Identify which cell holds the provided text, then report its [X, Y] central coordinate. 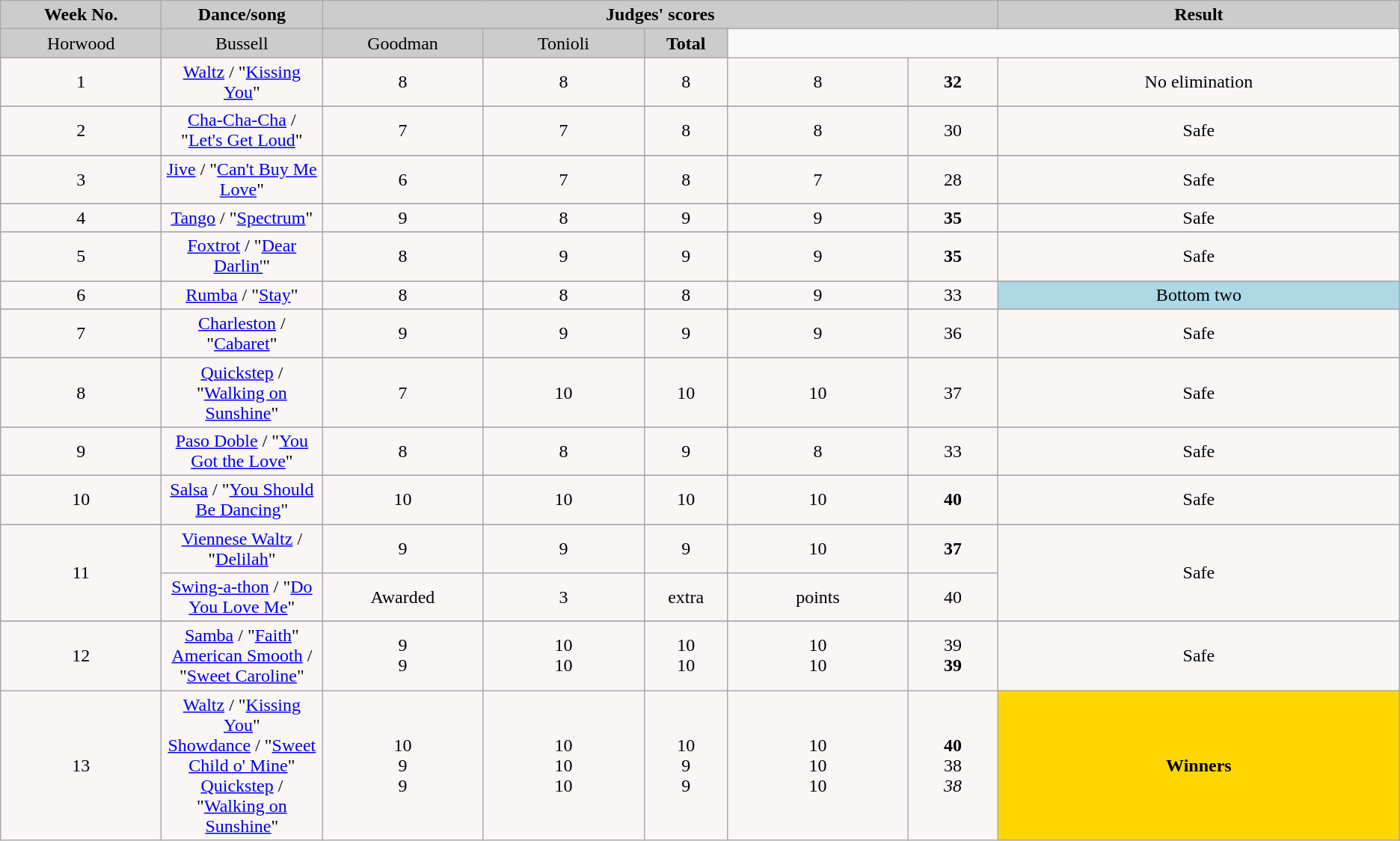
Awarded [402, 597]
Foxtrot / "Dear Darlin'" [242, 256]
36 [953, 334]
Winners [1200, 765]
Viennese Waltz / "Delilah" [242, 548]
Rumba / "Stay" [242, 295]
Quickstep / "Walking on Sunshine" [242, 392]
3939 [953, 656]
Bussell [242, 43]
Tango / "Spectrum" [242, 218]
Total [686, 43]
extra [686, 597]
Samba / "Faith"American Smooth / "Sweet Caroline" [242, 656]
Salsa / "You Should Be Dancing" [242, 500]
Week No. [81, 15]
30 [953, 130]
Paso Doble / "You Got the Love" [242, 450]
403838 [953, 765]
12 [81, 656]
Horwood [81, 43]
Charleston / "Cabaret" [242, 334]
No elimination [1200, 82]
99 [402, 656]
11 [81, 572]
Result [1200, 15]
points [817, 597]
32 [953, 82]
28 [953, 180]
Bottom two [1200, 295]
Swing-a-thon / "Do You Love Me" [242, 597]
4 [81, 218]
Jive / "Can't Buy Me Love" [242, 180]
Judges' scores [660, 15]
Waltz / "Kissing You"Showdance / "Sweet Child o' Mine"Quickstep / "Walking on Sunshine" [242, 765]
5 [81, 256]
1 [81, 82]
Goodman [402, 43]
Waltz / "Kissing You" [242, 82]
Tonioli [564, 43]
Cha-Cha-Cha / "Let's Get Loud" [242, 130]
2 [81, 130]
Dance/song [242, 15]
13 [81, 765]
